Search for the cell housing the specified text and yield its [X, Y] center coordinate. 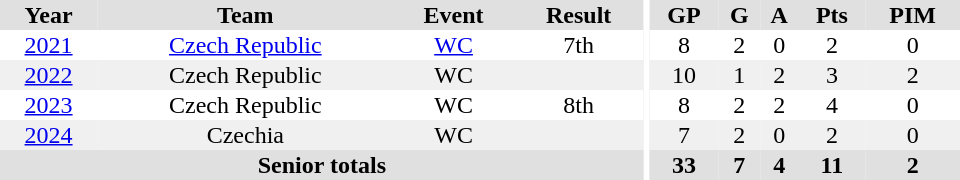
11 [832, 165]
PIM [912, 15]
2021 [48, 45]
8th [579, 105]
Czechia [245, 135]
Event [454, 15]
GP [684, 15]
33 [684, 165]
2022 [48, 75]
Result [579, 15]
Senior totals [322, 165]
7th [579, 45]
Year [48, 15]
Pts [832, 15]
1 [740, 75]
10 [684, 75]
2023 [48, 105]
Team [245, 15]
2024 [48, 135]
A [780, 15]
3 [832, 75]
G [740, 15]
